Identify which cell holds the provided text, then report its [x, y] central coordinate. 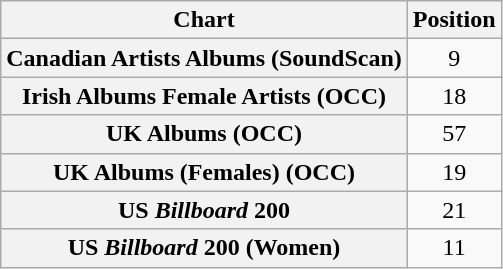
Position [454, 20]
UK Albums (Females) (OCC) [204, 172]
US Billboard 200 (Women) [204, 248]
11 [454, 248]
57 [454, 134]
18 [454, 96]
Canadian Artists Albums (SoundScan) [204, 58]
UK Albums (OCC) [204, 134]
21 [454, 210]
Chart [204, 20]
Irish Albums Female Artists (OCC) [204, 96]
9 [454, 58]
19 [454, 172]
US Billboard 200 [204, 210]
